Determine the [x, y] coordinate at the center of the cell enclosing the given text.  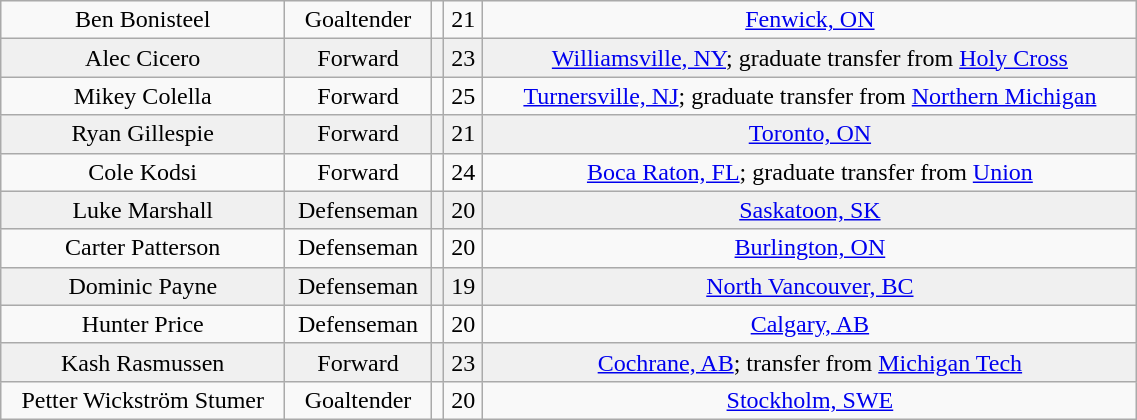
25 [464, 96]
Stockholm, SWE [810, 400]
Cochrane, AB; transfer from Michigan Tech [810, 362]
Luke Marshall [143, 210]
Hunter Price [143, 324]
Fenwick, ON [810, 20]
Toronto, ON [810, 134]
Boca Raton, FL; graduate transfer from Union [810, 172]
Alec Cicero [143, 58]
Ben Bonisteel [143, 20]
Turnersville, NJ; graduate transfer from Northern Michigan [810, 96]
Kash Rasmussen [143, 362]
19 [464, 286]
Cole Kodsi [143, 172]
North Vancouver, BC [810, 286]
Williamsville, NY; graduate transfer from Holy Cross [810, 58]
Dominic Payne [143, 286]
Petter Wickström Stumer [143, 400]
Carter Patterson [143, 248]
24 [464, 172]
Mikey Colella [143, 96]
Saskatoon, SK [810, 210]
Burlington, ON [810, 248]
Ryan Gillespie [143, 134]
Calgary, AB [810, 324]
